Determine the [X, Y] coordinate at the center of the cell enclosing the given text.  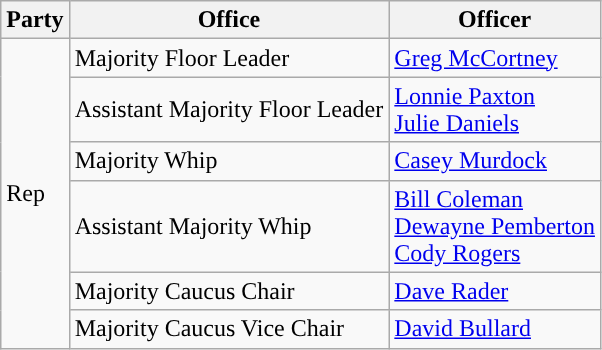
Lonnie PaxtonJulie Daniels [495, 110]
Bill ColemanDewayne PembertonCody Rogers [495, 226]
Greg McCortney [495, 58]
Office [229, 20]
Dave Rader [495, 291]
Officer [495, 20]
David Bullard [495, 329]
Majority Whip [229, 161]
Majority Caucus Vice Chair [229, 329]
Rep [35, 194]
Party [35, 20]
Majority Caucus Chair [229, 291]
Assistant Majority Floor Leader [229, 110]
Assistant Majority Whip [229, 226]
Casey Murdock [495, 161]
Majority Floor Leader [229, 58]
